Capture the cell that displays the provided text and extract its [X, Y] central coordinate. 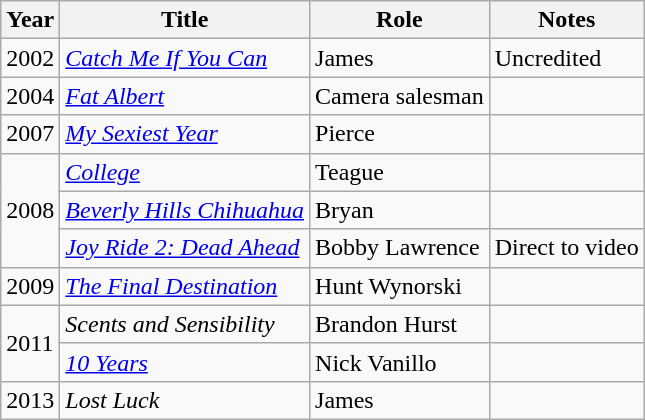
Beverly Hills Chihuahua [185, 210]
The Final Destination [185, 286]
Brandon Hurst [400, 324]
Nick Vanillo [400, 362]
Direct to video [566, 248]
Catch Me If You Can [185, 58]
Fat Albert [185, 96]
My Sexiest Year [185, 134]
2007 [30, 134]
Joy Ride 2: Dead Ahead [185, 248]
Uncredited [566, 58]
2009 [30, 286]
Title [185, 20]
Camera salesman [400, 96]
Notes [566, 20]
Scents and Sensibility [185, 324]
Role [400, 20]
Bryan [400, 210]
Bobby Lawrence [400, 248]
2004 [30, 96]
2008 [30, 210]
2002 [30, 58]
Teague [400, 172]
2013 [30, 400]
10 Years [185, 362]
Lost Luck [185, 400]
Pierce [400, 134]
Hunt Wynorski [400, 286]
2011 [30, 343]
Year [30, 20]
College [185, 172]
